Locate the cell with the specified text and output its [X, Y] center coordinate. 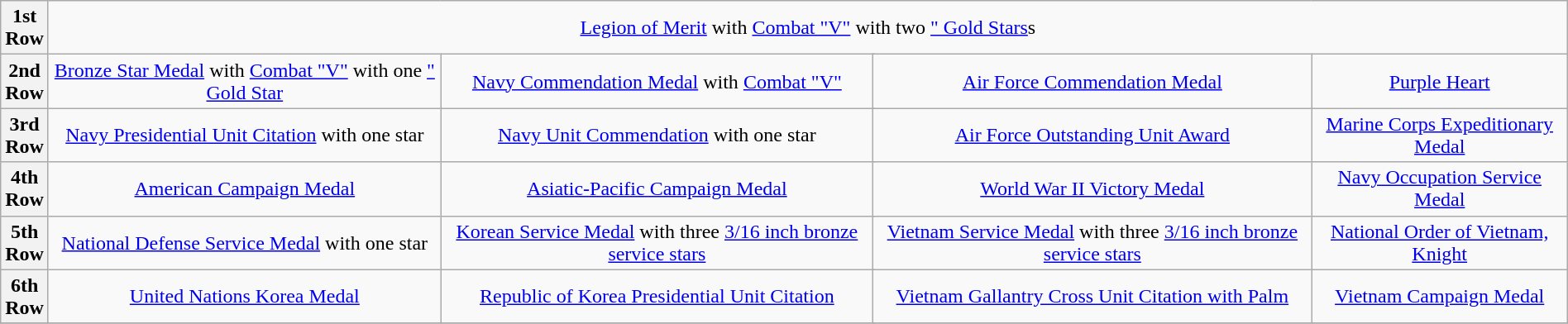
5th Row [25, 243]
Vietnam Service Medal with three 3/16 inch bronze service stars [1093, 243]
Korean Service Medal with three 3/16 inch bronze service stars [657, 243]
World War II Victory Medal [1093, 188]
Vietnam Gallantry Cross Unit Citation with Palm [1093, 296]
6th Row [25, 296]
Navy Presidential Unit Citation with one star [245, 136]
National Order of Vietnam, Knight [1439, 243]
American Campaign Medal [245, 188]
Legion of Merit with Combat "V" with two " Gold Starss [807, 28]
1st Row [25, 28]
United Nations Korea Medal [245, 296]
Air Force Outstanding Unit Award [1093, 136]
Navy Unit Commendation with one star [657, 136]
Asiatic-Pacific Campaign Medal [657, 188]
National Defense Service Medal with one star [245, 243]
Vietnam Campaign Medal [1439, 296]
2nd Row [25, 81]
Air Force Commendation Medal [1093, 81]
Purple Heart [1439, 81]
Navy Occupation Service Medal [1439, 188]
Republic of Korea Presidential Unit Citation [657, 296]
Marine Corps Expeditionary Medal [1439, 136]
3rd Row [25, 136]
Navy Commendation Medal with Combat "V" [657, 81]
Bronze Star Medal with Combat "V" with one " Gold Star [245, 81]
4th Row [25, 188]
